Return the [X, Y] coordinate for the center point of the cell that contains the specified text.  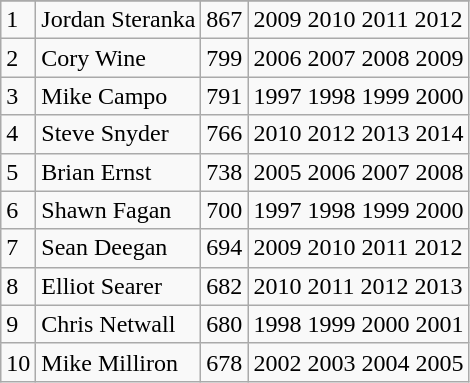
4 [18, 134]
Shawn Fagan [118, 210]
6 [18, 210]
8 [18, 286]
1998 1999 2000 2001 [358, 324]
3 [18, 96]
Mike Milliron [118, 362]
2 [18, 58]
2002 2003 2004 2005 [358, 362]
Cory Wine [118, 58]
10 [18, 362]
2006 2007 2008 2009 [358, 58]
799 [224, 58]
2010 2012 2013 2014 [358, 134]
867 [224, 20]
5 [18, 172]
738 [224, 172]
1 [18, 20]
680 [224, 324]
Jordan Steranka [118, 20]
766 [224, 134]
Brian Ernst [118, 172]
9 [18, 324]
Chris Netwall [118, 324]
Mike Campo [118, 96]
682 [224, 286]
678 [224, 362]
700 [224, 210]
Sean Deegan [118, 248]
2010 2011 2012 2013 [358, 286]
Steve Snyder [118, 134]
Elliot Searer [118, 286]
694 [224, 248]
2005 2006 2007 2008 [358, 172]
791 [224, 96]
7 [18, 248]
